Search for the cell housing the specified text and yield its (X, Y) center coordinate. 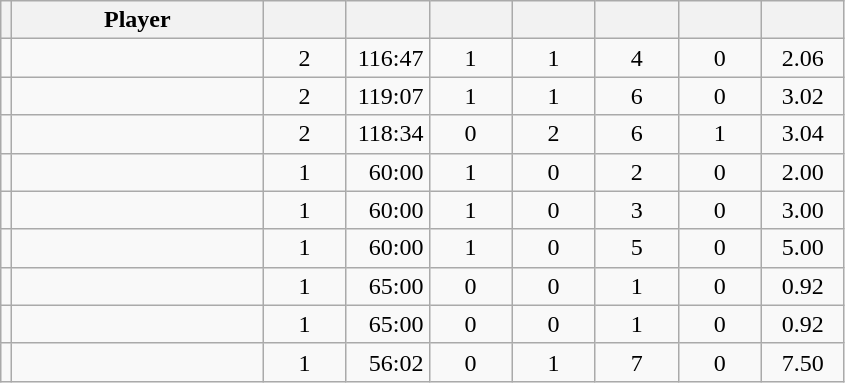
118:34 (388, 134)
3 (636, 210)
5.00 (802, 248)
2.06 (802, 58)
Player (138, 20)
56:02 (388, 362)
116:47 (388, 58)
4 (636, 58)
3.00 (802, 210)
2.00 (802, 172)
119:07 (388, 96)
3.04 (802, 134)
3.02 (802, 96)
7.50 (802, 362)
7 (636, 362)
5 (636, 248)
